Detect which cell encompasses the target text, then output its [X, Y] center coordinate. 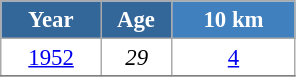
29 [136, 58]
Year [52, 20]
10 km [234, 20]
4 [234, 58]
Age [136, 20]
1952 [52, 58]
